For the text-containing cell, return its midpoint in (X, Y) coordinate format. 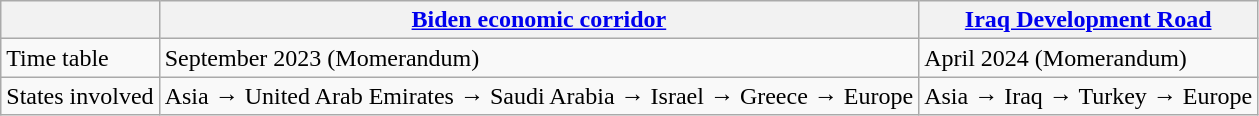
Biden economic corridor (539, 20)
September 2023 (Momerandum) (539, 58)
Asia → United Arab Emirates → Saudi Arabia → Israel → Greece → Europe (539, 96)
States involved (80, 96)
Iraq Development Road (1088, 20)
Asia → Iraq → Turkey → Europe (1088, 96)
Time table (80, 58)
April 2024 (Momerandum) (1088, 58)
